Provide the (X, Y) coordinate of the cell's center where the given text is located.  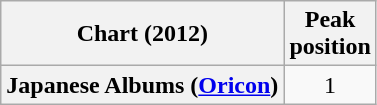
Japanese Albums (Oricon) (142, 85)
Chart (2012) (142, 34)
Peakposition (330, 34)
1 (330, 85)
